Capture the cell that displays the provided text and extract its (X, Y) central coordinate. 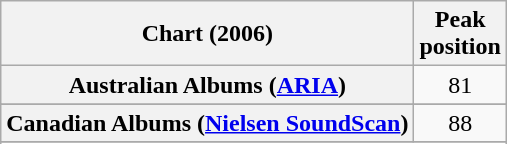
Chart (2006) (208, 34)
Peak position (460, 34)
81 (460, 85)
Canadian Albums (Nielsen SoundScan) (208, 123)
Australian Albums (ARIA) (208, 85)
88 (460, 123)
